Return the (X, Y) coordinate for the center point of the cell that contains the specified text.  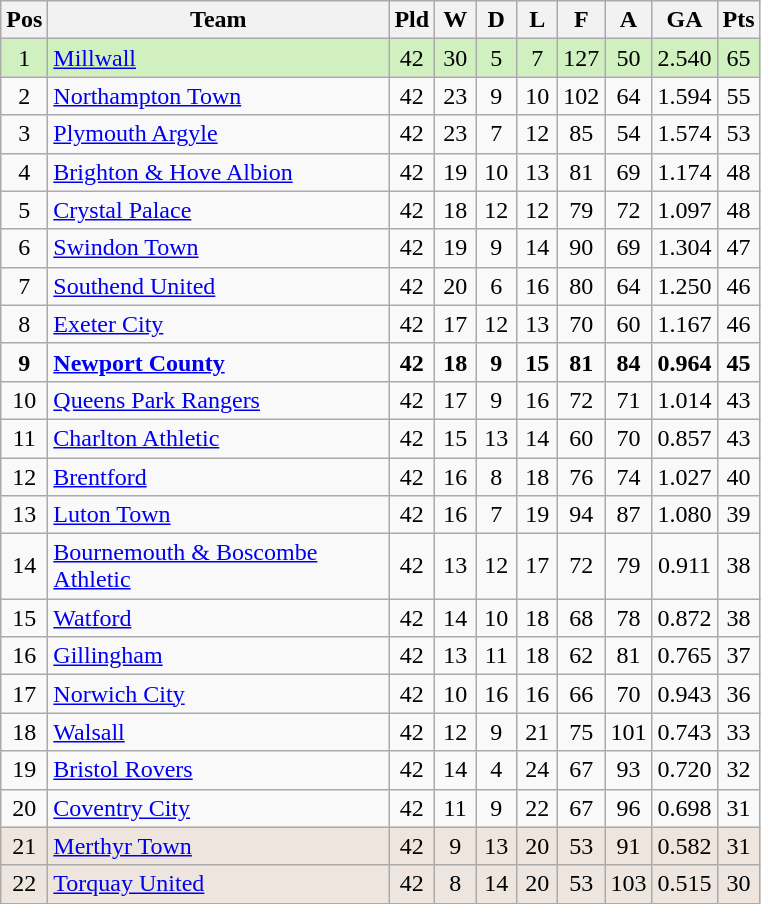
85 (582, 134)
101 (628, 732)
Watford (218, 618)
1 (24, 58)
Crystal Palace (218, 210)
71 (628, 400)
1.304 (684, 248)
Walsall (218, 732)
Torquay United (218, 884)
Northampton Town (218, 96)
Plymouth Argyle (218, 134)
1.250 (684, 286)
127 (582, 58)
F (582, 20)
W (456, 20)
32 (738, 770)
Coventry City (218, 808)
39 (738, 515)
0.582 (684, 846)
Brighton & Hove Albion (218, 172)
37 (738, 656)
102 (582, 96)
40 (738, 477)
54 (628, 134)
Swindon Town (218, 248)
Queens Park Rangers (218, 400)
0.964 (684, 362)
76 (582, 477)
Southend United (218, 286)
GA (684, 20)
Gillingham (218, 656)
Exeter City (218, 324)
1.014 (684, 400)
0.515 (684, 884)
0.743 (684, 732)
Millwall (218, 58)
Pts (738, 20)
Newport County (218, 362)
50 (628, 58)
2 (24, 96)
47 (738, 248)
2.540 (684, 58)
Merthyr Town (218, 846)
65 (738, 58)
A (628, 20)
80 (582, 286)
94 (582, 515)
3 (24, 134)
Charlton Athletic (218, 438)
0.765 (684, 656)
93 (628, 770)
Brentford (218, 477)
Bristol Rovers (218, 770)
75 (582, 732)
1.027 (684, 477)
1.174 (684, 172)
74 (628, 477)
45 (738, 362)
1.097 (684, 210)
103 (628, 884)
91 (628, 846)
84 (628, 362)
0.698 (684, 808)
Luton Town (218, 515)
Norwich City (218, 694)
D (496, 20)
0.872 (684, 618)
Pld (412, 20)
1.167 (684, 324)
36 (738, 694)
1.080 (684, 515)
90 (582, 248)
62 (582, 656)
66 (582, 694)
0.943 (684, 694)
0.857 (684, 438)
0.911 (684, 566)
96 (628, 808)
Bournemouth & Boscombe Athletic (218, 566)
87 (628, 515)
0.720 (684, 770)
1.594 (684, 96)
24 (538, 770)
L (538, 20)
78 (628, 618)
1.574 (684, 134)
68 (582, 618)
Pos (24, 20)
33 (738, 732)
55 (738, 96)
Team (218, 20)
